Extract the (x, y) coordinate from the center of the cell holding the provided text.  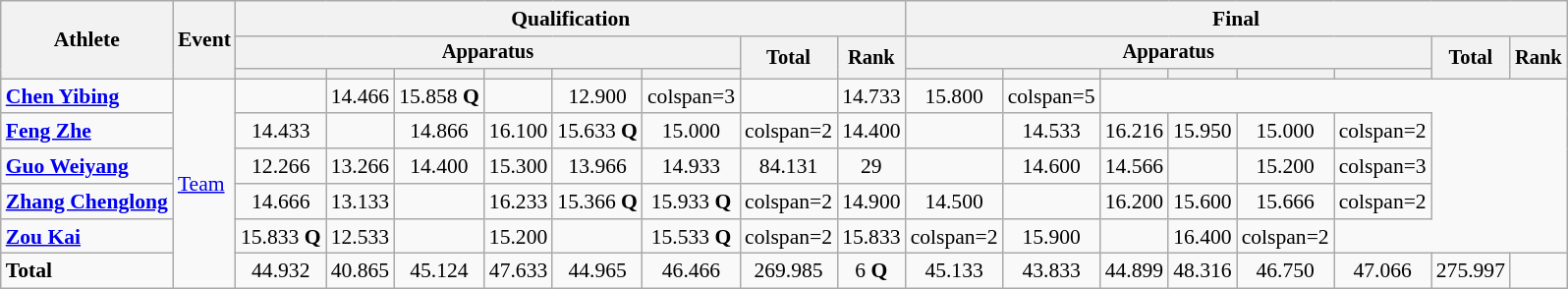
15.950 (1203, 132)
15.600 (1203, 202)
15.666 (1285, 202)
14.933 (692, 166)
44.965 (597, 271)
12.900 (597, 96)
14.433 (281, 132)
44.932 (281, 271)
44.899 (1134, 271)
15.933 Q (692, 202)
275.997 (1471, 271)
colspan=5 (1051, 96)
6 Q (870, 271)
15.533 Q (692, 237)
16.400 (1203, 237)
14.600 (1051, 166)
Qualification (571, 19)
14.533 (1051, 132)
Zou Kai (86, 237)
Chen Yibing (86, 96)
15.366 Q (597, 202)
Zhang Chenglong (86, 202)
14.733 (870, 96)
16.100 (519, 132)
15.300 (519, 166)
29 (870, 166)
13.133 (360, 202)
46.750 (1285, 271)
16.216 (1134, 132)
14.566 (1134, 166)
269.985 (788, 271)
14.900 (870, 202)
16.233 (519, 202)
13.966 (597, 166)
12.533 (360, 237)
45.124 (439, 271)
15.800 (955, 96)
16.200 (1134, 202)
14.666 (281, 202)
Event (204, 39)
15.900 (1051, 237)
15.833 (870, 237)
40.865 (360, 271)
Feng Zhe (86, 132)
15.858 Q (439, 96)
Guo Weiyang (86, 166)
47.066 (1383, 271)
45.133 (955, 271)
84.131 (788, 166)
14.866 (439, 132)
43.833 (1051, 271)
12.266 (281, 166)
15.633 Q (597, 132)
46.466 (692, 271)
48.316 (1203, 271)
Athlete (86, 39)
13.266 (360, 166)
14.466 (360, 96)
14.500 (955, 202)
47.633 (519, 271)
Team (204, 184)
15.833 Q (281, 237)
Final (1236, 19)
